Scan for the cell matching the given text and deliver its [x, y] coordinate at center. 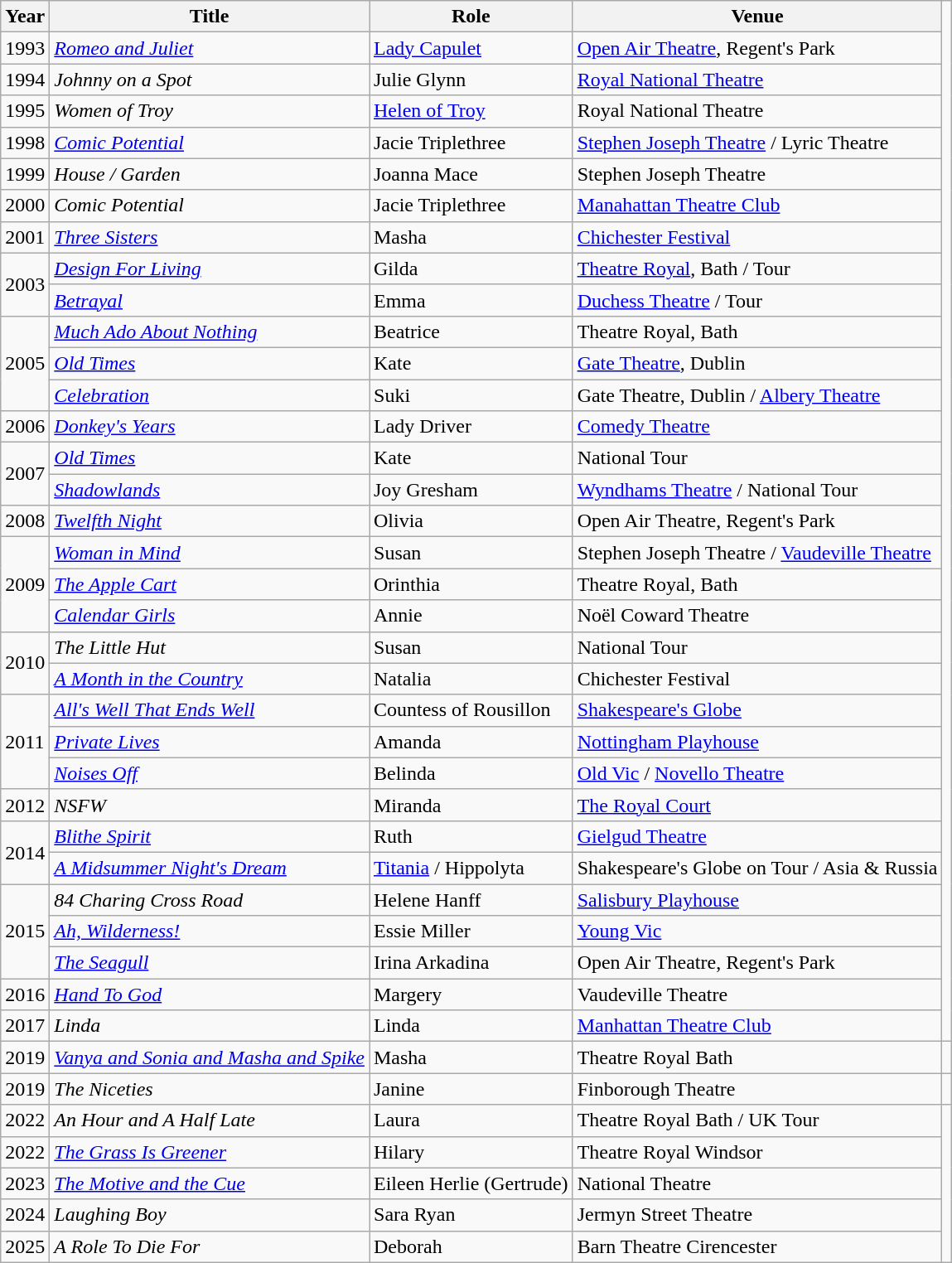
2015 [25, 931]
Theatre Royal Bath / UK Tour [757, 1120]
All's Well That Ends Well [210, 710]
Vaudeville Theatre [757, 994]
The Royal Court [757, 805]
A Month in the Country [210, 679]
Stephen Joseph Theatre / Vaudeville Theatre [757, 553]
Title [210, 17]
Shadowlands [210, 490]
Theatre Royal Windsor [757, 1152]
2024 [25, 1215]
Irina Arkadina [471, 963]
A Role To Die For [210, 1246]
Janine [471, 1089]
Romeo and Juliet [210, 48]
Deborah [471, 1246]
Manahattan Theatre Club [757, 206]
Vanya and Sonia and Masha and Spike [210, 1057]
Noises Off [210, 773]
Amanda [471, 742]
Wyndhams Theatre / National Tour [757, 490]
Miranda [471, 805]
2014 [25, 852]
2005 [25, 363]
The Little Hut [210, 647]
2010 [25, 663]
Hand To God [210, 994]
Celebration [210, 395]
Joanna Mace [471, 174]
Woman in Mind [210, 553]
Venue [757, 17]
Comedy Theatre [757, 427]
Jermyn Street Theatre [757, 1215]
The Apple Cart [210, 584]
Gielgud Theatre [757, 836]
An Hour and A Half Late [210, 1120]
Johnny on a Spot [210, 80]
2001 [25, 237]
Gilda [471, 269]
Sara Ryan [471, 1215]
1994 [25, 80]
Nottingham Playhouse [757, 742]
2023 [25, 1183]
National Theatre [757, 1183]
Olivia [471, 521]
Three Sisters [210, 237]
2008 [25, 521]
2009 [25, 584]
Ah, Wilderness! [210, 932]
2016 [25, 994]
Role [471, 17]
1999 [25, 174]
2006 [25, 427]
Helene Hanff [471, 899]
Calendar Girls [210, 616]
Barn Theatre Cirencester [757, 1246]
House / Garden [210, 174]
The Grass Is Greener [210, 1152]
Stephen Joseph Theatre / Lyric Theatre [757, 143]
Finborough Theatre [757, 1089]
The Niceties [210, 1089]
Stephen Joseph Theatre [757, 174]
Duchess Theatre / Tour [757, 300]
Eileen Herlie (Gertrude) [471, 1183]
1995 [25, 111]
Theatre Royal Bath [757, 1057]
2011 [25, 742]
The Motive and the Cue [210, 1183]
Ruth [471, 836]
Countess of Rousillon [471, 710]
2007 [25, 474]
Salisbury Playhouse [757, 899]
Essie Miller [471, 932]
Beatrice [471, 331]
Suki [471, 395]
Lady Driver [471, 427]
Titania / Hippolyta [471, 868]
Old Vic / Novello Theatre [757, 773]
84 Charing Cross Road [210, 899]
Manhattan Theatre Club [757, 1026]
Gate Theatre, Dublin [757, 363]
Natalia [471, 679]
The Seagull [210, 963]
Women of Troy [210, 111]
Young Vic [757, 932]
A Midsummer Night's Dream [210, 868]
Julie Glynn [471, 80]
Joy Gresham [471, 490]
2003 [25, 284]
Shakespeare's Globe on Tour / Asia & Russia [757, 868]
Helen of Troy [471, 111]
NSFW [210, 805]
1993 [25, 48]
Noël Coward Theatre [757, 616]
Theatre Royal, Bath / Tour [757, 269]
2000 [25, 206]
Emma [471, 300]
Gate Theatre, Dublin / Albery Theatre [757, 395]
Margery [471, 994]
Twelfth Night [210, 521]
1998 [25, 143]
Lady Capulet [471, 48]
Hilary [471, 1152]
Blithe Spirit [210, 836]
2017 [25, 1026]
Annie [471, 616]
Private Lives [210, 742]
Laura [471, 1120]
2012 [25, 805]
Year [25, 17]
Donkey's Years [210, 427]
Design For Living [210, 269]
Much Ado About Nothing [210, 331]
Betrayal [210, 300]
Shakespeare's Globe [757, 710]
Belinda [471, 773]
2025 [25, 1246]
Orinthia [471, 584]
Laughing Boy [210, 1215]
